Pinpoint the cell where the given text exists, returning its (X, Y) midpoint coordinate. 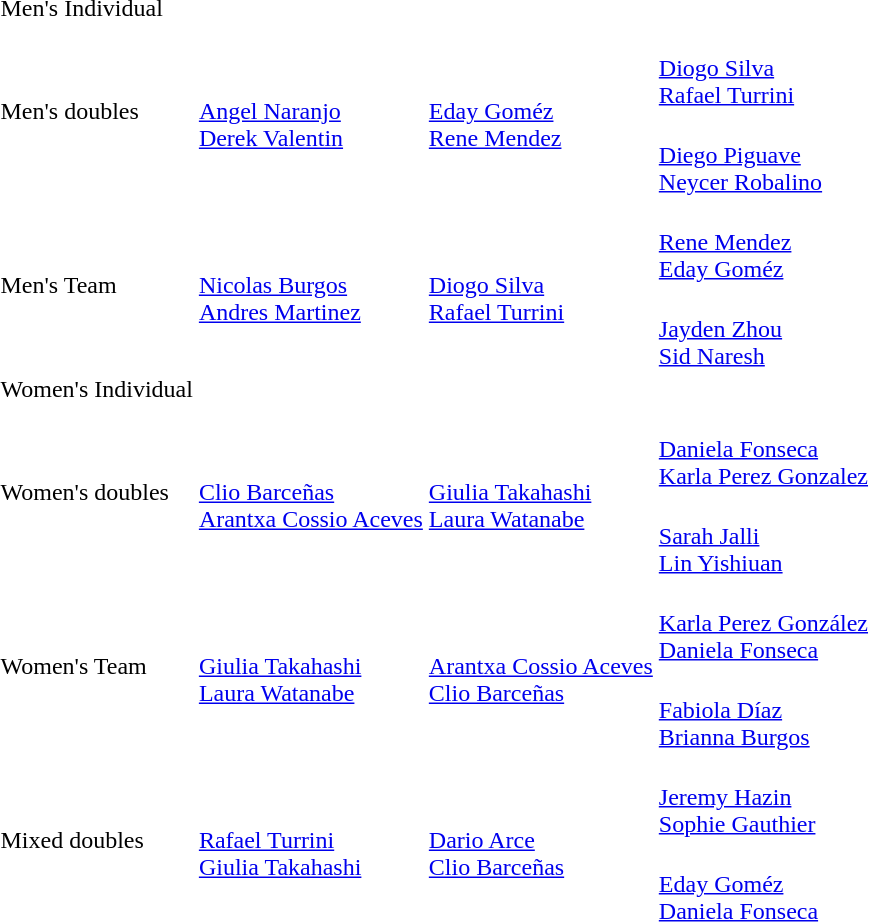
Eday GomézRene Mendez (540, 112)
Karla Perez GonzálezDaniela Fonseca (763, 623)
Rene MendezEday Goméz (763, 242)
Clio BarceñasArantxa Cossio Aceves (310, 492)
Arantxa Cossio AcevesClio Barceñas (540, 666)
Fabiola DíazBrianna Burgos (763, 710)
Sarah JalliLin Yishiuan (763, 536)
Nicolas BurgosAndres Martinez (310, 286)
Jayden ZhouSid Naresh (763, 329)
Daniela FonsecaKarla Perez Gonzalez (763, 449)
Diego PiguaveNeycer Robalino (763, 155)
Angel NaranjoDerek Valentin (310, 112)
Jeremy HazinSophie Gauthier (763, 797)
